Search for the cell housing the specified text and yield its (x, y) center coordinate. 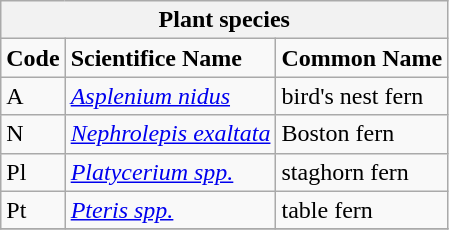
Asplenium nidus (170, 96)
Pteris spp. (170, 210)
table fern (362, 210)
Scientifice Name (170, 58)
Common Name (362, 58)
Plant species (224, 20)
A (33, 96)
Code (33, 58)
Pt (33, 210)
staghorn fern (362, 172)
Boston fern (362, 134)
Nephrolepis exaltata (170, 134)
Pl (33, 172)
N (33, 134)
Platycerium spp. (170, 172)
bird's nest fern (362, 96)
